Determine the [x, y] coordinate at the center of the cell enclosing the given text.  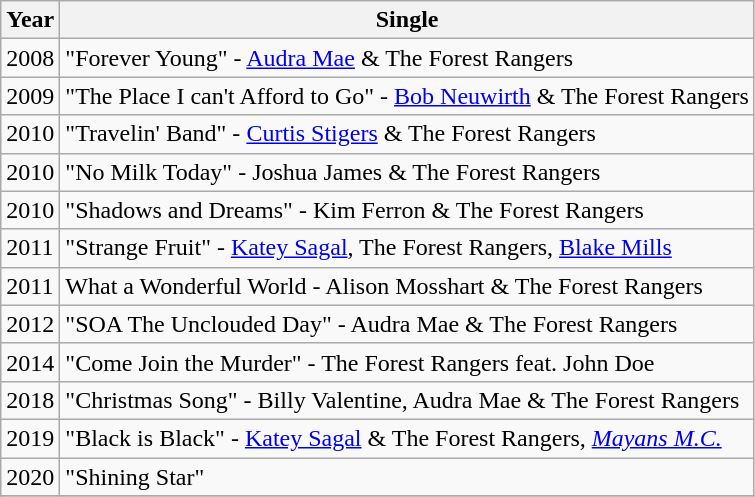
2009 [30, 96]
"Black is Black" - Katey Sagal & The Forest Rangers, Mayans M.C. [408, 438]
2008 [30, 58]
"Travelin' Band" - Curtis Stigers & The Forest Rangers [408, 134]
"Strange Fruit" - Katey Sagal, The Forest Rangers, Blake Mills [408, 248]
"Come Join the Murder" - The Forest Rangers feat. John Doe [408, 362]
What a Wonderful World - Alison Mosshart & The Forest Rangers [408, 286]
2014 [30, 362]
"Christmas Song" - Billy Valentine, Audra Mae & The Forest Rangers [408, 400]
"Forever Young" - Audra Mae & The Forest Rangers [408, 58]
"Shadows and Dreams" - Kim Ferron & The Forest Rangers [408, 210]
2019 [30, 438]
Year [30, 20]
"SOA The Unclouded Day" - Audra Mae & The Forest Rangers [408, 324]
2012 [30, 324]
2018 [30, 400]
Single [408, 20]
"The Place I can't Afford to Go" - Bob Neuwirth & The Forest Rangers [408, 96]
2020 [30, 477]
"Shining Star" [408, 477]
"No Milk Today" - Joshua James & The Forest Rangers [408, 172]
